Scan for the cell matching the given text and deliver its (x, y) coordinate at center. 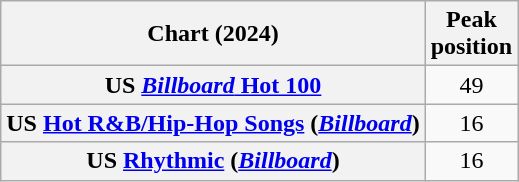
Peakposition (471, 34)
US Hot R&B/Hip-Hop Songs (Billboard) (213, 123)
Chart (2024) (213, 34)
US Billboard Hot 100 (213, 85)
US Rhythmic (Billboard) (213, 161)
49 (471, 85)
